Capture the cell that displays the provided text and extract its [X, Y] central coordinate. 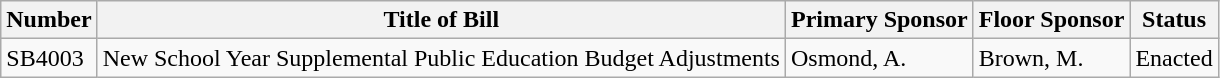
Status [1174, 20]
Brown, M. [1052, 58]
Number [49, 20]
SB4003 [49, 58]
Osmond, A. [879, 58]
Floor Sponsor [1052, 20]
Enacted [1174, 58]
Title of Bill [441, 20]
New School Year Supplemental Public Education Budget Adjustments [441, 58]
Primary Sponsor [879, 20]
